Detect which cell encompasses the target text, then output its [X, Y] center coordinate. 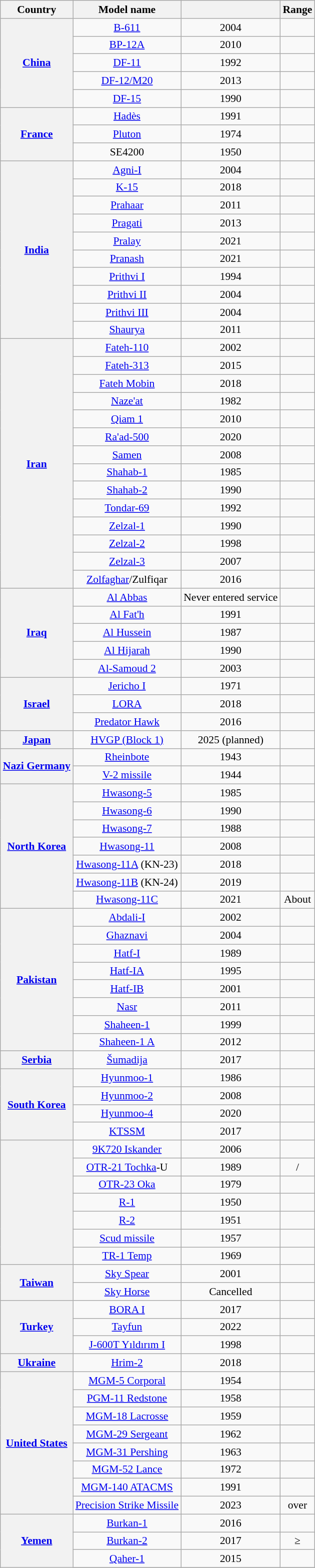
BORA I [127, 1310]
1982 [230, 401]
MGM-140 ATACMS [127, 1488]
2022 [230, 1327]
Hwasong-6 [127, 811]
Pluton [127, 134]
2023 [230, 1506]
Scud missile [127, 1238]
Prithvi III [127, 312]
Pakistan [37, 980]
Ukraine [37, 1363]
OTR-21 Tochka-U [127, 1167]
Hatf-IA [127, 971]
Šumadija [127, 1060]
China [37, 63]
Pranash [127, 259]
1999 [230, 1025]
KTSSM [127, 1132]
DF-11 [127, 63]
DF-12/M20 [127, 81]
Shaheen-1 [127, 1025]
Fateh-110 [127, 348]
1969 [230, 1256]
Hwasong-7 [127, 829]
Al-Samoud 2 [127, 668]
Israel [37, 704]
Japan [37, 740]
Qaher-1 [127, 1559]
Sky Spear [127, 1274]
2012 [230, 1042]
BP-12A [127, 45]
LORA [127, 704]
Never entered service [230, 597]
Prahaar [127, 205]
Turkey [37, 1328]
Hatf-IB [127, 989]
1944 [230, 775]
Shahab-2 [127, 490]
Burkan-2 [127, 1541]
Prithvi II [127, 294]
MGM-52 Lance [127, 1470]
Yemen [37, 1541]
Fateh Mobin [127, 383]
Hatf-I [127, 953]
B-611 [127, 27]
Agni-I [127, 170]
Hyunmoo-4 [127, 1114]
Ghaznavi [127, 936]
North Korea [37, 847]
Samen [127, 455]
Pragati [127, 223]
Abdali-I [127, 918]
1951 [230, 1221]
Hwasong-11 [127, 847]
France [37, 134]
Tondar-69 [127, 508]
India [37, 250]
1971 [230, 686]
1974 [230, 134]
Zelzal-1 [127, 526]
Cancelled [230, 1292]
1959 [230, 1417]
About [297, 900]
Precision Strike Missile [127, 1506]
1957 [230, 1238]
MGM-18 Lacrosse [127, 1417]
DF-15 [127, 98]
Hwasong-11A (KN-23) [127, 864]
1962 [230, 1434]
2007 [230, 562]
Hrim-2 [127, 1363]
1943 [230, 757]
Hwasong-11C [127, 900]
Nazi Germany [37, 766]
Naze'at [127, 401]
Taiwan [37, 1283]
1954 [230, 1381]
R-1 [127, 1203]
HVGP (Block 1) [127, 740]
1986 [230, 1078]
1958 [230, 1399]
Hwasong-11B (KN-24) [127, 882]
2019 [230, 882]
1972 [230, 1470]
Model name [127, 9]
Al Hussein [127, 633]
MGM-31 Pershing [127, 1452]
Jericho I [127, 686]
Al Abbas [127, 597]
over [297, 1506]
MGM-29 Sergeant [127, 1434]
United States [37, 1443]
Sky Horse [127, 1292]
TR-1 Temp [127, 1256]
Shaurya [127, 330]
Predator Hawk [127, 722]
SE4200 [127, 152]
Rheinbote [127, 757]
V-2 missile [127, 775]
1963 [230, 1452]
2003 [230, 668]
Hwasong-5 [127, 793]
Qiam 1 [127, 419]
1995 [230, 971]
South Korea [37, 1105]
Country [37, 9]
Pralay [127, 241]
Shahab-1 [127, 472]
9K720 Iskander [127, 1149]
Shaheen-1 A [127, 1042]
Hyunmoo-2 [127, 1096]
J-600T Yıldırım I [127, 1345]
Zolfaghar/Zulfiqar [127, 579]
Range [297, 9]
/ [297, 1167]
Nasr [127, 1007]
1988 [230, 829]
2006 [230, 1149]
Al Fat'h [127, 615]
K-15 [127, 187]
Fateh-313 [127, 366]
Serbia [37, 1060]
OTR-23 Oka [127, 1185]
Ra'ad-500 [127, 437]
1994 [230, 277]
2025 (planned) [230, 740]
1987 [230, 633]
MGM-5 Corporal [127, 1381]
R-2 [127, 1221]
Al Hijarah [127, 651]
Zelzal-2 [127, 544]
Burkan-1 [127, 1523]
Prithvi I [127, 277]
1979 [230, 1185]
PGM-11 Redstone [127, 1399]
Tayfun [127, 1327]
Hadès [127, 116]
Zelzal-3 [127, 562]
Iran [37, 464]
Hyunmoo-1 [127, 1078]
Iraq [37, 633]
≥ [297, 1541]
